From the cell containing the given text, extract its center point as (X, Y) coordinate. 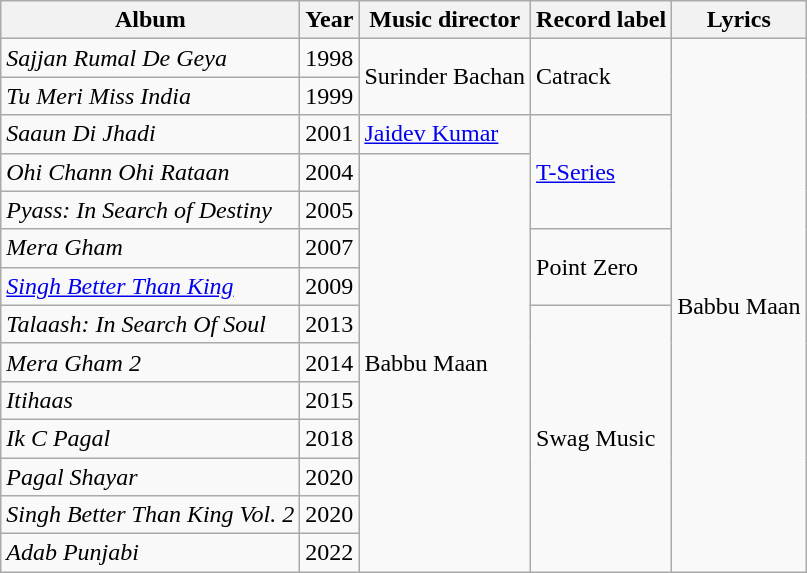
Point Zero (602, 267)
Saaun Di Jhadi (150, 134)
Lyrics (739, 20)
2015 (330, 400)
2001 (330, 134)
Talaash: In Search Of Soul (150, 324)
Year (330, 20)
Singh Better Than King (150, 286)
Jaidev Kumar (445, 134)
2004 (330, 172)
Pagal Shayar (150, 477)
Catrack (602, 77)
1999 (330, 96)
Swag Music (602, 438)
Pyass: In Search of Destiny (150, 210)
Mera Gham 2 (150, 362)
Album (150, 20)
Record label (602, 20)
Surinder Bachan (445, 77)
Singh Better Than King Vol. 2 (150, 515)
Ohi Chann Ohi Rataan (150, 172)
Itihaas (150, 400)
Ik C Pagal (150, 438)
2009 (330, 286)
1998 (330, 58)
Music director (445, 20)
Sajjan Rumal De Geya (150, 58)
Tu Meri Miss India (150, 96)
Mera Gham (150, 248)
2007 (330, 248)
2022 (330, 553)
2013 (330, 324)
2005 (330, 210)
T-Series (602, 172)
2018 (330, 438)
2014 (330, 362)
Adab Punjabi (150, 553)
